For the text-containing cell, return its midpoint in [X, Y] coordinate format. 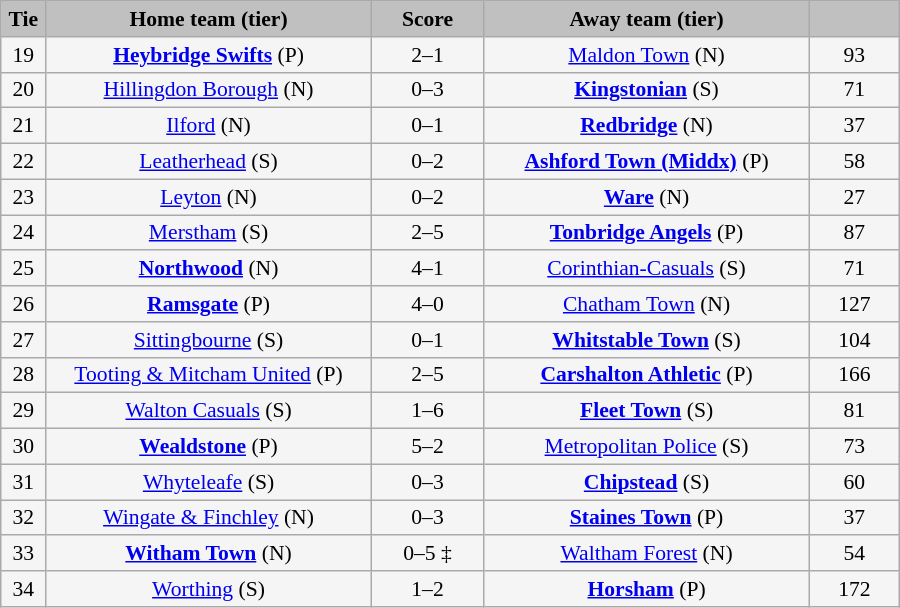
Kingstonian (S) [647, 90]
4–0 [427, 304]
58 [854, 162]
Fleet Town (S) [647, 411]
Chatham Town (N) [647, 304]
Home team (tier) [209, 19]
1–6 [427, 411]
87 [854, 233]
Tooting & Mitcham United (P) [209, 375]
Ramsgate (P) [209, 304]
0–5 ‡ [427, 554]
25 [24, 269]
Corinthian-Casuals (S) [647, 269]
Sittingbourne (S) [209, 340]
32 [24, 518]
Horsham (P) [647, 589]
Score [427, 19]
Maldon Town (N) [647, 55]
104 [854, 340]
54 [854, 554]
Witham Town (N) [209, 554]
19 [24, 55]
5–2 [427, 447]
127 [854, 304]
24 [24, 233]
Worthing (S) [209, 589]
Ashford Town (Middx) (P) [647, 162]
Whyteleafe (S) [209, 482]
Whitstable Town (S) [647, 340]
Away team (tier) [647, 19]
60 [854, 482]
Chipstead (S) [647, 482]
Ilford (N) [209, 126]
21 [24, 126]
Walton Casuals (S) [209, 411]
Ware (N) [647, 197]
81 [854, 411]
34 [24, 589]
Wealdstone (P) [209, 447]
Leatherhead (S) [209, 162]
Tie [24, 19]
Leyton (N) [209, 197]
22 [24, 162]
Hillingdon Borough (N) [209, 90]
1–2 [427, 589]
Waltham Forest (N) [647, 554]
93 [854, 55]
20 [24, 90]
2–1 [427, 55]
26 [24, 304]
31 [24, 482]
172 [854, 589]
Merstham (S) [209, 233]
Heybridge Swifts (P) [209, 55]
4–1 [427, 269]
Wingate & Finchley (N) [209, 518]
29 [24, 411]
23 [24, 197]
Carshalton Athletic (P) [647, 375]
Redbridge (N) [647, 126]
30 [24, 447]
Metropolitan Police (S) [647, 447]
28 [24, 375]
Tonbridge Angels (P) [647, 233]
166 [854, 375]
Staines Town (P) [647, 518]
73 [854, 447]
Northwood (N) [209, 269]
33 [24, 554]
